From the cell containing the given text, extract its center point as (X, Y) coordinate. 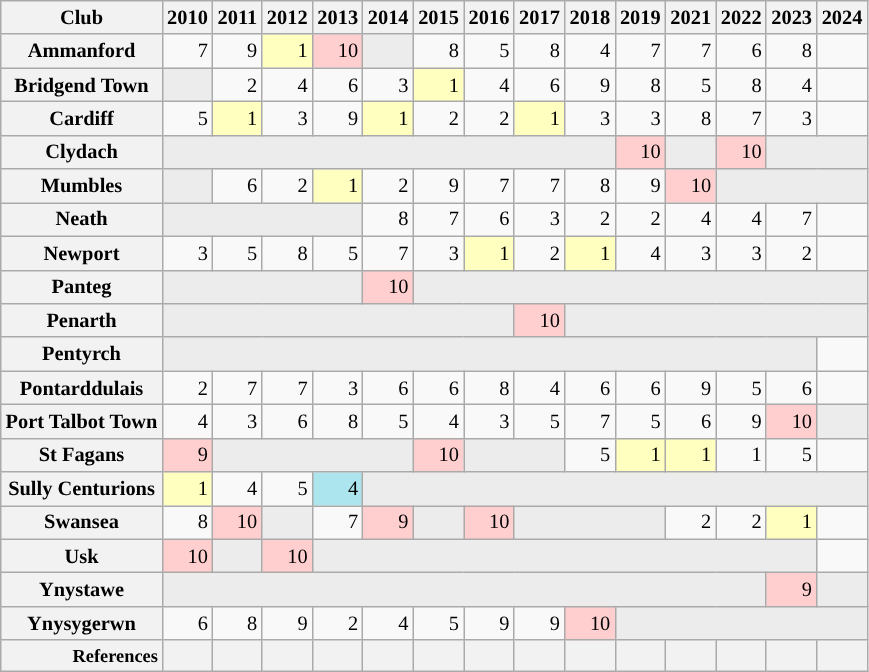
St Fagans (82, 455)
Pontarddulais (82, 388)
Cardiff (82, 118)
2017 (539, 17)
Sully Centurions (82, 489)
Usk (82, 556)
Ynysygerwn (82, 623)
2023 (791, 17)
Pentyrch (82, 354)
2016 (489, 17)
2014 (388, 17)
2024 (842, 17)
2022 (741, 17)
Neath (82, 219)
Clydach (82, 152)
2012 (287, 17)
2011 (238, 17)
Swansea (82, 522)
2019 (640, 17)
Mumbles (82, 186)
Newport (82, 253)
2018 (590, 17)
References (82, 656)
2010 (187, 17)
Panteg (82, 287)
2013 (337, 17)
Port Talbot Town (82, 421)
Bridgend Town (82, 85)
Club (82, 17)
Ammanford (82, 51)
2021 (691, 17)
Penarth (82, 320)
Ynystawe (82, 589)
2015 (438, 17)
